Locate the cell with the specified text and output its [x, y] center coordinate. 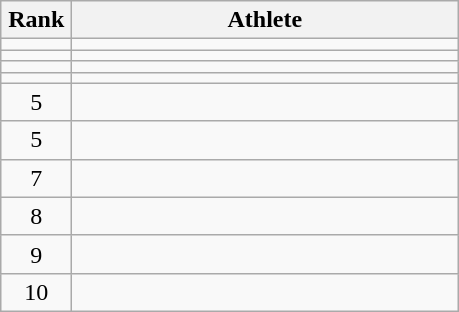
10 [36, 292]
7 [36, 178]
9 [36, 254]
8 [36, 216]
Rank [36, 20]
Athlete [265, 20]
